Pinpoint the cell where the given text exists, returning its (X, Y) midpoint coordinate. 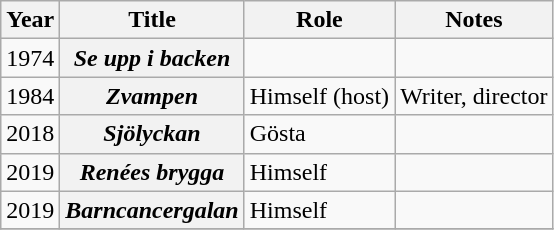
Barncancergalan (152, 210)
Year (30, 20)
Sjölyckan (152, 134)
Title (152, 20)
Writer, director (474, 96)
1974 (30, 58)
Gösta (319, 134)
2018 (30, 134)
Role (319, 20)
Notes (474, 20)
Renées brygga (152, 172)
Zvampen (152, 96)
Se upp i backen (152, 58)
1984 (30, 96)
Himself (host) (319, 96)
